Return [x, y] of the center of cell containing provided text 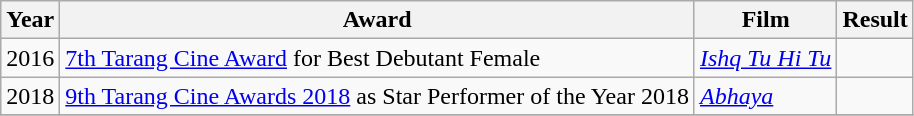
Award [378, 20]
2016 [30, 58]
7th Tarang Cine Award for Best Debutant Female [378, 58]
Ishq Tu Hi Tu [765, 58]
Film [765, 20]
Abhaya [765, 96]
2018 [30, 96]
Result [875, 20]
9th Tarang Cine Awards 2018 as Star Performer of the Year 2018 [378, 96]
Year [30, 20]
